Capture the cell that displays the provided text and extract its (x, y) central coordinate. 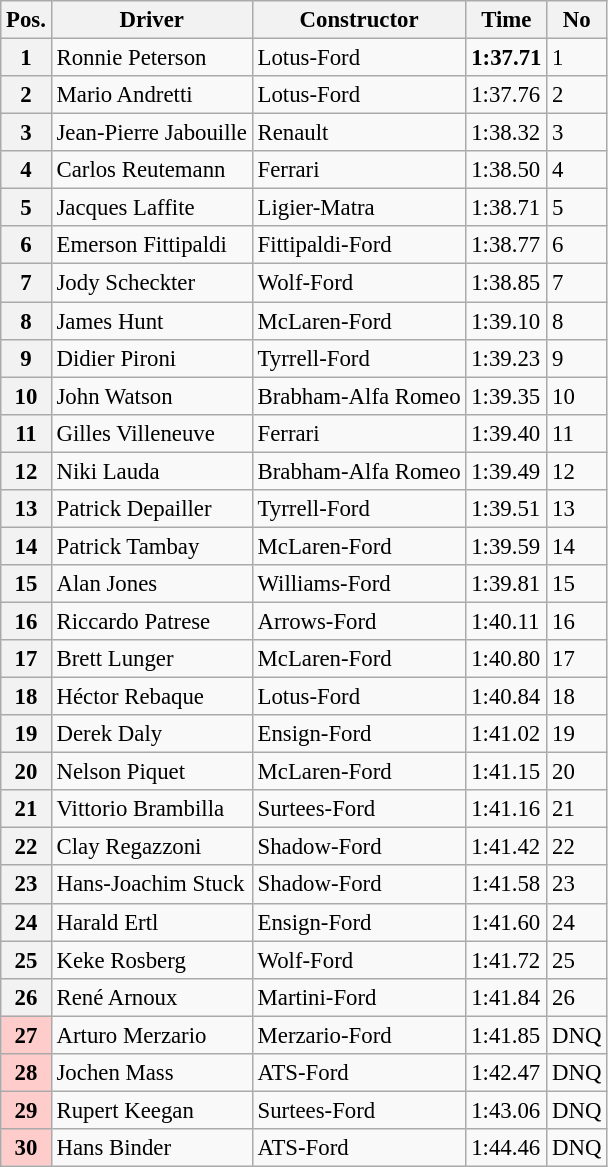
Arrows-Ford (359, 621)
Jacques Laffite (152, 208)
1:38.85 (506, 283)
Riccardo Patrese (152, 621)
1:41.02 (506, 734)
1:41.84 (506, 997)
No (577, 20)
John Watson (152, 396)
René Arnoux (152, 997)
Ligier-Matra (359, 208)
Arturo Merzario (152, 1035)
Jody Scheckter (152, 283)
1:39.35 (506, 396)
Héctor Rebaque (152, 697)
1:38.50 (506, 170)
Vittorio Brambilla (152, 809)
1:39.49 (506, 471)
Carlos Reutemann (152, 170)
1:39.81 (506, 584)
James Hunt (152, 321)
Hans-Joachim Stuck (152, 885)
1:42.47 (506, 1073)
1:41.72 (506, 960)
Driver (152, 20)
1:38.77 (506, 245)
Constructor (359, 20)
1:38.32 (506, 133)
1:39.40 (506, 433)
1:41.60 (506, 922)
Martini-Ford (359, 997)
Didier Pironi (152, 358)
1:40.80 (506, 659)
Derek Daly (152, 734)
27 (26, 1035)
Harald Ertl (152, 922)
Time (506, 20)
Hans Binder (152, 1148)
Brett Lunger (152, 659)
1:39.59 (506, 546)
1:41.42 (506, 847)
1:37.71 (506, 58)
1:41.15 (506, 772)
1:43.06 (506, 1110)
Patrick Tambay (152, 546)
1:41.58 (506, 885)
Alan Jones (152, 584)
Nelson Piquet (152, 772)
28 (26, 1073)
Gilles Villeneuve (152, 433)
Rupert Keegan (152, 1110)
Niki Lauda (152, 471)
1:39.51 (506, 509)
Jean-Pierre Jabouille (152, 133)
Jochen Mass (152, 1073)
Patrick Depailler (152, 509)
29 (26, 1110)
Mario Andretti (152, 95)
30 (26, 1148)
1:41.85 (506, 1035)
Pos. (26, 20)
Merzario-Ford (359, 1035)
1:40.11 (506, 621)
Ronnie Peterson (152, 58)
Clay Regazzoni (152, 847)
Renault (359, 133)
1:37.76 (506, 95)
1:44.46 (506, 1148)
Emerson Fittipaldi (152, 245)
Williams-Ford (359, 584)
1:41.16 (506, 809)
Keke Rosberg (152, 960)
1:40.84 (506, 697)
1:38.71 (506, 208)
Fittipaldi-Ford (359, 245)
1:39.10 (506, 321)
1:39.23 (506, 358)
